Search for the cell housing the specified text and yield its (X, Y) center coordinate. 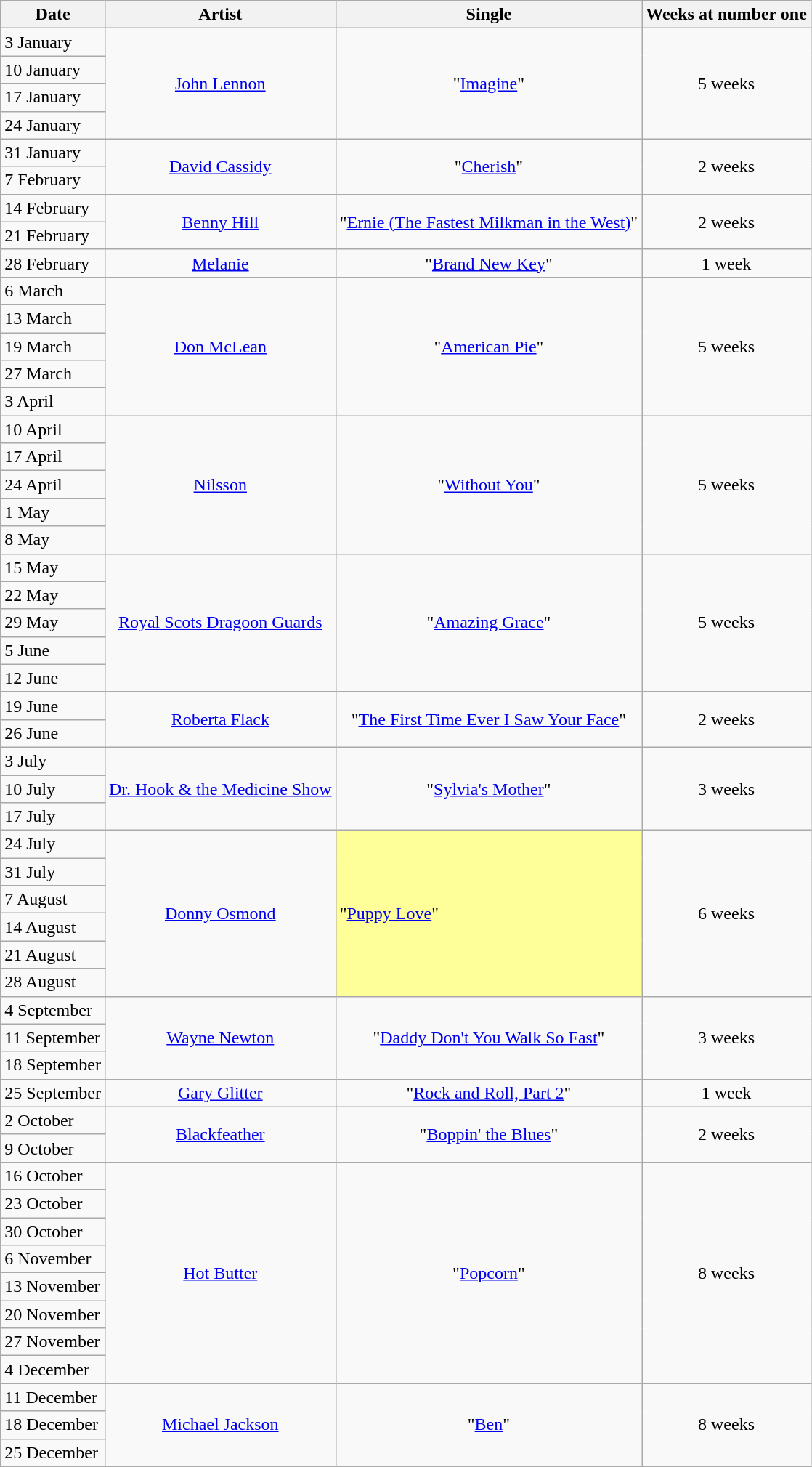
26 June (53, 733)
16 October (53, 1176)
17 January (53, 97)
25 December (53, 1452)
"Imagine" (489, 84)
15 May (53, 567)
David Cassidy (220, 166)
19 March (53, 347)
Michael Jackson (220, 1425)
9 October (53, 1148)
"Without You" (489, 485)
14 August (53, 927)
3 April (53, 402)
21 August (53, 955)
22 May (53, 595)
10 January (53, 70)
24 July (53, 844)
"The First Time Ever I Saw Your Face" (489, 719)
6 November (53, 1259)
20 November (53, 1314)
8 May (53, 540)
11 September (53, 1038)
19 June (53, 706)
Weeks at number one (726, 15)
Hot Butter (220, 1272)
Benny Hill (220, 222)
Blackfeather (220, 1134)
4 September (53, 1010)
Dr. Hook & the Medicine Show (220, 788)
2 October (53, 1120)
Wayne Newton (220, 1038)
17 July (53, 817)
Single (489, 15)
11 December (53, 1397)
Artist (220, 15)
"American Pie" (489, 346)
"Amazing Grace" (489, 623)
30 October (53, 1232)
4 December (53, 1370)
24 January (53, 125)
31 July (53, 872)
28 August (53, 982)
3 July (53, 761)
23 October (53, 1203)
Royal Scots Dragoon Guards (220, 623)
John Lennon (220, 84)
"Puppy Love" (489, 913)
13 November (53, 1287)
"Rock and Roll, Part 2" (489, 1093)
12 June (53, 678)
14 February (53, 208)
Melanie (220, 263)
7 February (53, 180)
10 July (53, 788)
1 May (53, 512)
29 May (53, 623)
21 February (53, 235)
25 September (53, 1093)
"Sylvia's Mother" (489, 788)
27 March (53, 374)
7 August (53, 900)
24 April (53, 485)
Gary Glitter (220, 1093)
13 March (53, 318)
"Ernie (The Fastest Milkman in the West)" (489, 222)
"Daddy Don't You Walk So Fast" (489, 1038)
17 April (53, 457)
Nilsson (220, 485)
"Boppin' the Blues" (489, 1134)
18 September (53, 1065)
Don McLean (220, 346)
6 March (53, 291)
Roberta Flack (220, 719)
28 February (53, 263)
"Popcorn" (489, 1272)
Donny Osmond (220, 913)
"Brand New Key" (489, 263)
"Ben" (489, 1425)
6 weeks (726, 913)
27 November (53, 1342)
18 December (53, 1425)
31 January (53, 153)
"Cherish" (489, 166)
5 June (53, 650)
10 April (53, 429)
Date (53, 15)
3 January (53, 42)
